For the text-containing cell, return its midpoint in [x, y] coordinate format. 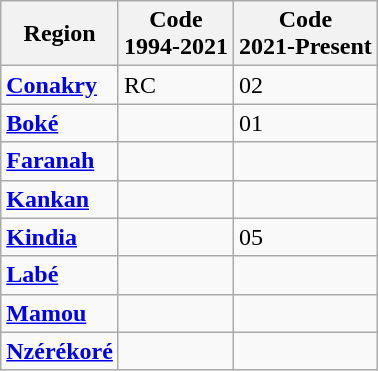
Kankan [60, 199]
Boké [60, 123]
Code2021-Present [305, 34]
Conakry [60, 85]
Kindia [60, 237]
RC [176, 85]
Mamou [60, 313]
Region [60, 34]
Labé [60, 275]
Code1994-2021 [176, 34]
05 [305, 237]
01 [305, 123]
Faranah [60, 161]
Nzérékoré [60, 351]
02 [305, 85]
